Pinpoint the cell where the given text exists, returning its (X, Y) midpoint coordinate. 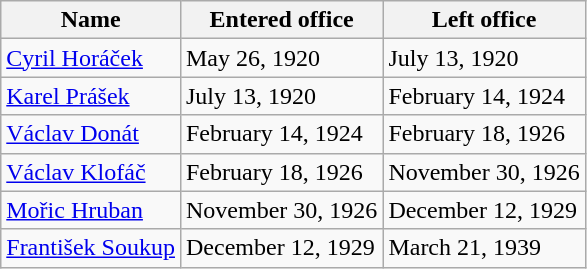
Left office (484, 20)
Václav Donát (91, 134)
Karel Prášek (91, 96)
Václav Klofáč (91, 172)
Entered office (281, 20)
Mořic Hruban (91, 210)
March 21, 1939 (484, 248)
May 26, 1920 (281, 58)
Name (91, 20)
František Soukup (91, 248)
Cyril Horáček (91, 58)
